Determine the [x, y] coordinate at the center of the cell enclosing the given text.  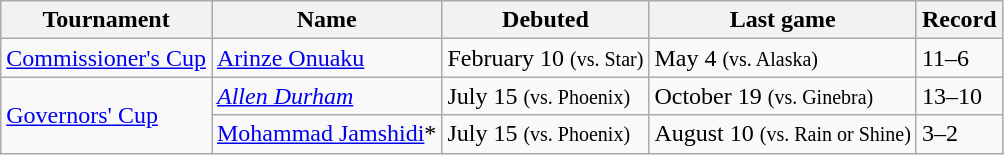
Record [959, 20]
11–6 [959, 58]
Name [327, 20]
Last game [782, 20]
Tournament [106, 20]
Debuted [546, 20]
Arinze Onuaku [327, 58]
Mohammad Jamshidi* [327, 134]
August 10 (vs. Rain or Shine) [782, 134]
3–2 [959, 134]
February 10 (vs. Star) [546, 58]
October 19 (vs. Ginebra) [782, 96]
Governors' Cup [106, 115]
Allen Durham [327, 96]
13–10 [959, 96]
May 4 (vs. Alaska) [782, 58]
Commissioner's Cup [106, 58]
